Search for the cell housing the specified text and yield its (x, y) center coordinate. 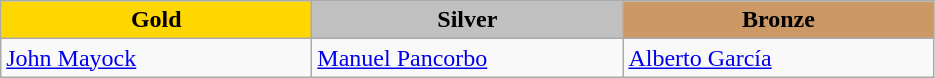
Gold (156, 20)
Bronze (778, 20)
Silver (468, 20)
Manuel Pancorbo (468, 58)
Alberto García (778, 58)
John Mayock (156, 58)
